Extract the (X, Y) coordinate from the center of the cell holding the provided text.  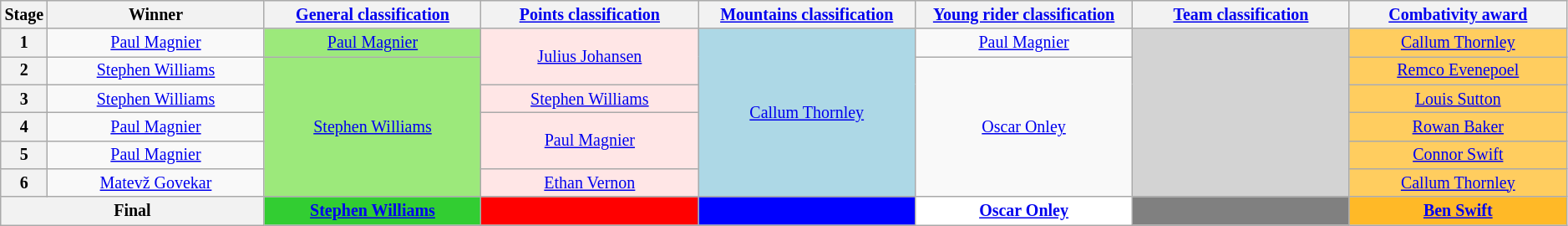
1 (24, 44)
2 (24, 70)
Matevž Govekar (155, 182)
Ethan Vernon (590, 182)
Ben Swift (1458, 211)
Final (132, 211)
Rowan Baker (1458, 127)
Louis Sutton (1458, 99)
6 (24, 182)
5 (24, 154)
Team classification (1241, 15)
Connor Swift (1458, 154)
Stage (24, 15)
Points classification (590, 15)
Remco Evenepoel (1458, 70)
Winner (155, 15)
Combativity award (1458, 15)
4 (24, 127)
Julius Johansen (590, 57)
3 (24, 99)
Mountains classification (807, 15)
Young rider classification (1024, 15)
General classification (373, 15)
